Pinpoint the cell where the given text exists, returning its (x, y) midpoint coordinate. 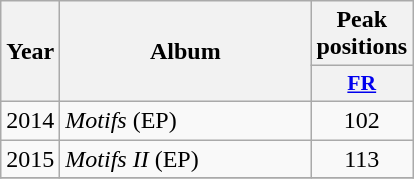
2015 (30, 159)
Year (30, 52)
Album (186, 52)
Motifs II (EP) (186, 159)
Motifs (EP) (186, 120)
2014 (30, 120)
Peak positions (362, 34)
113 (362, 159)
FR (362, 84)
102 (362, 120)
